Capture the cell that displays the provided text and extract its (x, y) central coordinate. 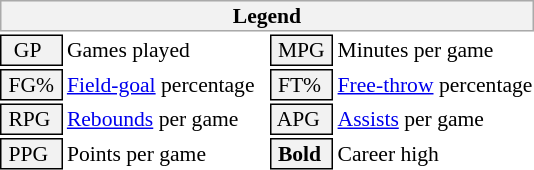
Minutes per game (435, 50)
Bold (302, 154)
PPG (31, 154)
FG% (31, 85)
MPG (302, 50)
Legend (267, 16)
Assists per game (435, 120)
GP (31, 50)
APG (302, 120)
FT% (302, 85)
Rebounds per game (166, 120)
Field-goal percentage (166, 85)
Points per game (166, 154)
Free-throw percentage (435, 85)
Games played (166, 50)
Career high (435, 154)
RPG (31, 120)
